Find where the given text appears and provide that cell's center as [x, y] coordinate. 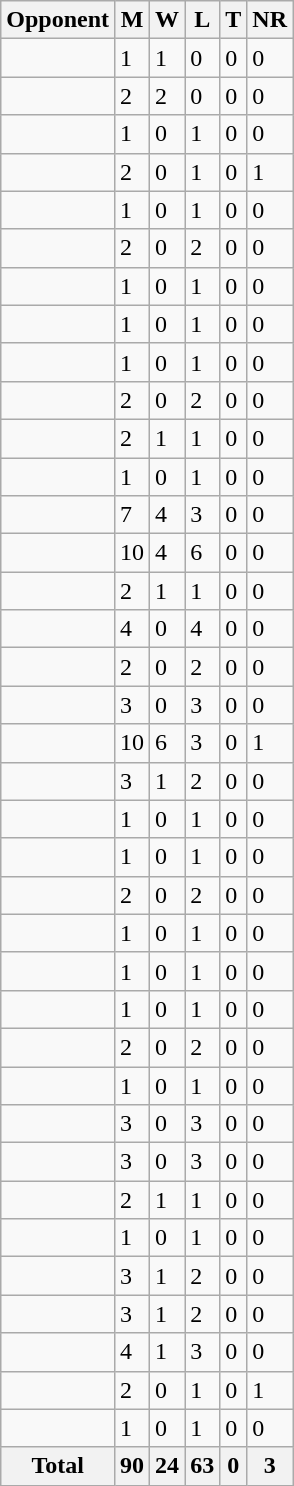
W [168, 20]
24 [168, 1466]
Opponent [58, 20]
M [132, 20]
L [202, 20]
90 [132, 1466]
T [234, 20]
63 [202, 1466]
Total [58, 1466]
NR [270, 20]
7 [132, 515]
